Pinpoint the cell where the given text exists, returning its [x, y] midpoint coordinate. 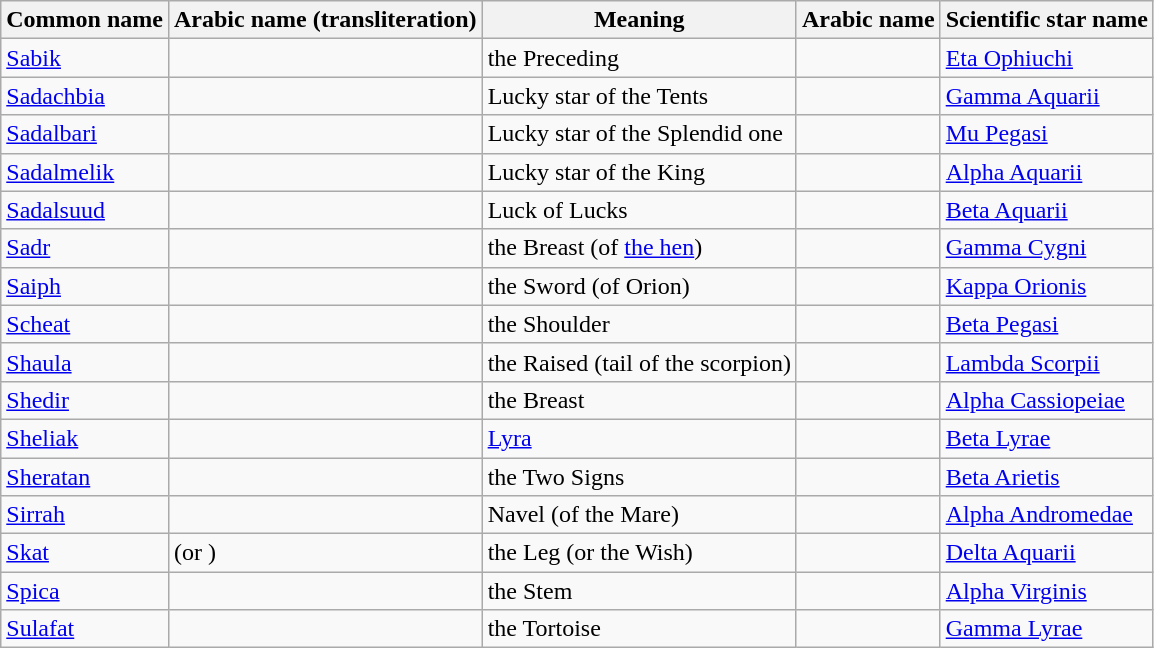
Alpha Andromedae [1046, 515]
Luck of Lucks [639, 210]
the Raised (tail of the scorpion) [639, 362]
Kappa Orionis [1046, 286]
Sadr [85, 248]
Beta Arietis [1046, 477]
the Sword (of Orion) [639, 286]
Arabic name (transliteration) [325, 20]
Sheliak [85, 438]
Alpha Aquarii [1046, 172]
Sadalmelik [85, 172]
(or ) [325, 553]
Scientific star name [1046, 20]
Sadalsuud [85, 210]
Meaning [639, 20]
the Preceding [639, 58]
Shaula [85, 362]
Arabic name [868, 20]
Lambda Scorpii [1046, 362]
Skat [85, 553]
Beta Aquarii [1046, 210]
Common name [85, 20]
Beta Pegasi [1046, 324]
the Two Signs [639, 477]
Gamma Aquarii [1046, 96]
the Leg (or the Wish) [639, 553]
Saiph [85, 286]
Mu Pegasi [1046, 134]
Lucky star of the King [639, 172]
the Tortoise [639, 629]
Delta Aquarii [1046, 553]
the Breast [639, 400]
Lucky star of the Tents [639, 96]
Alpha Virginis [1046, 591]
Sheratan [85, 477]
Spica [85, 591]
Sadalbari [85, 134]
Eta Ophiuchi [1046, 58]
Sulafat [85, 629]
Scheat [85, 324]
Beta Lyrae [1046, 438]
Sadachbia [85, 96]
the Shoulder [639, 324]
Alpha Cassiopeiae [1046, 400]
Sabik [85, 58]
Navel (of the Mare) [639, 515]
Sirrah [85, 515]
the Stem [639, 591]
Lucky star of the Splendid one [639, 134]
the Breast (of the hen) [639, 248]
Gamma Cygni [1046, 248]
Shedir [85, 400]
Gamma Lyrae [1046, 629]
Lyra [639, 438]
